For the text-containing cell, return its midpoint in (X, Y) coordinate format. 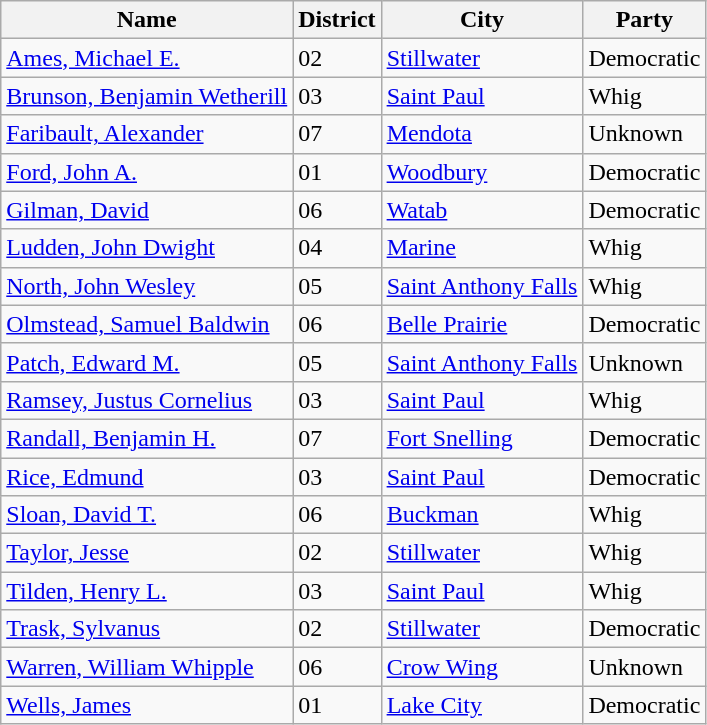
Crow Wing (482, 667)
Fort Snelling (482, 438)
Trask, Sylvanus (147, 629)
Wells, James (147, 705)
Belle Prairie (482, 324)
Faribault, Alexander (147, 134)
Party (644, 20)
Olmstead, Samuel Baldwin (147, 324)
Lake City (482, 705)
District (337, 20)
Name (147, 20)
Mendota (482, 134)
Ames, Michael E. (147, 58)
City (482, 20)
Woodbury (482, 172)
Brunson, Benjamin Wetherill (147, 96)
Tilden, Henry L. (147, 591)
Buckman (482, 515)
Watab (482, 210)
Warren, William Whipple (147, 667)
Rice, Edmund (147, 477)
Ramsey, Justus Cornelius (147, 400)
Ludden, John Dwight (147, 248)
Sloan, David T. (147, 515)
Gilman, David (147, 210)
04 (337, 248)
North, John Wesley (147, 286)
Marine (482, 248)
Patch, Edward M. (147, 362)
Ford, John A. (147, 172)
Randall, Benjamin H. (147, 438)
Taylor, Jesse (147, 553)
